Return [x, y] of the center of cell containing provided text 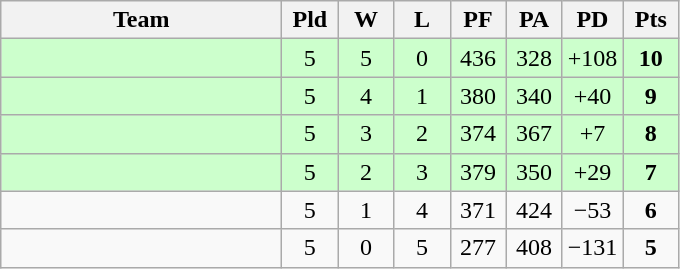
Pld [310, 20]
PF [478, 20]
8 [651, 134]
371 [478, 210]
+29 [592, 172]
−131 [592, 248]
9 [651, 96]
350 [534, 172]
PA [534, 20]
367 [534, 134]
379 [478, 172]
374 [478, 134]
Pts [651, 20]
Team [142, 20]
L [422, 20]
6 [651, 210]
436 [478, 58]
−53 [592, 210]
277 [478, 248]
424 [534, 210]
328 [534, 58]
PD [592, 20]
7 [651, 172]
380 [478, 96]
+108 [592, 58]
+7 [592, 134]
408 [534, 248]
W [366, 20]
340 [534, 96]
+40 [592, 96]
10 [651, 58]
